Scan for the cell matching the given text and deliver its [X, Y] coordinate at center. 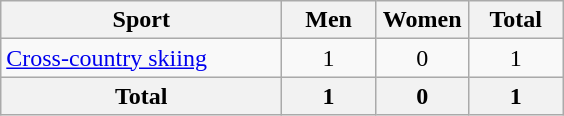
Men [329, 20]
Cross-country skiing [142, 58]
Women [422, 20]
Sport [142, 20]
